Scan for the cell matching the given text and deliver its (x, y) coordinate at center. 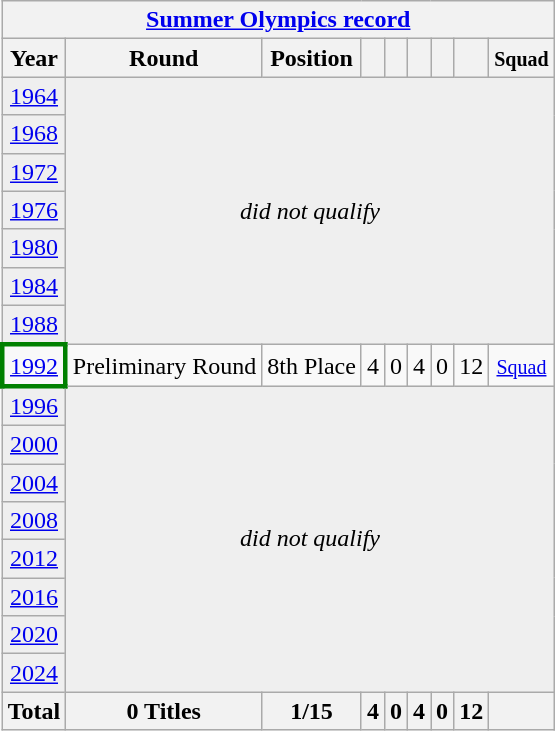
1996 (34, 406)
2020 (34, 635)
Round (164, 58)
2004 (34, 483)
1/15 (312, 711)
1972 (34, 172)
2008 (34, 521)
1984 (34, 286)
Year (34, 58)
1992 (34, 366)
Position (312, 58)
1976 (34, 210)
8th Place (312, 366)
1980 (34, 248)
2016 (34, 597)
2000 (34, 444)
1964 (34, 96)
Total (34, 711)
Preliminary Round (164, 366)
2024 (34, 673)
1968 (34, 134)
1988 (34, 325)
0 Titles (164, 711)
2012 (34, 559)
Summer Olympics record (278, 20)
